Find where the given text appears and provide that cell's center as (X, Y) coordinate. 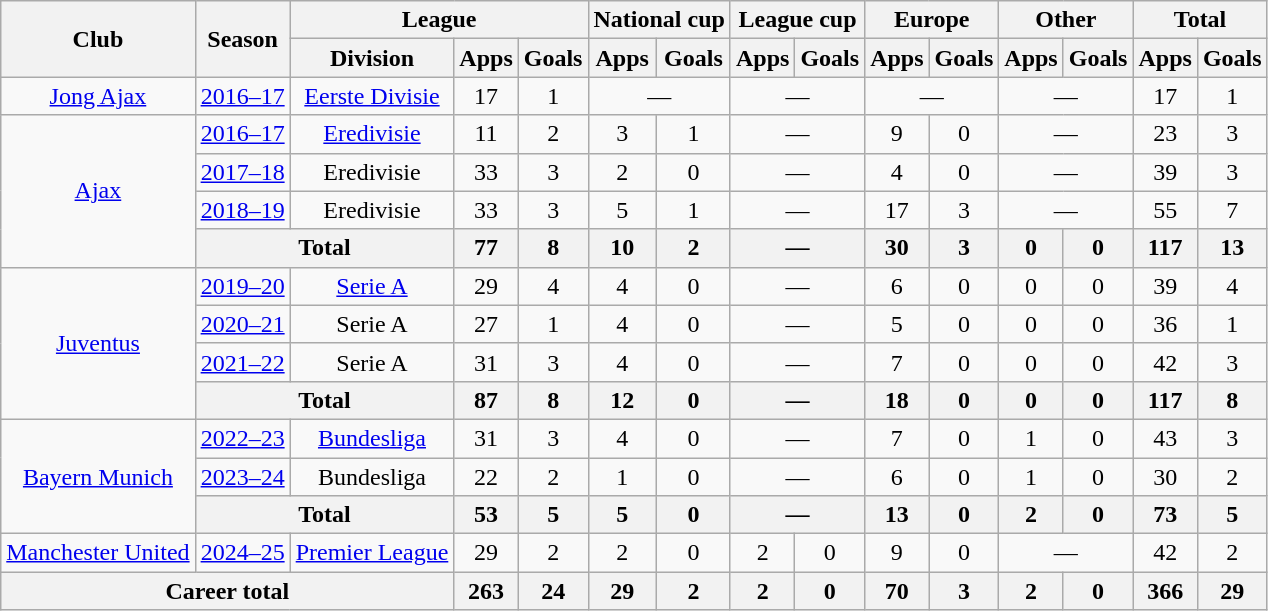
2018–19 (242, 210)
Manchester United (98, 553)
23 (1165, 134)
League (439, 20)
Career total (228, 591)
77 (486, 248)
Europe (932, 20)
10 (622, 248)
53 (486, 515)
Premier League (372, 553)
2022–23 (242, 438)
2023–24 (242, 477)
43 (1165, 438)
73 (1165, 515)
2017–18 (242, 172)
Club (98, 39)
263 (486, 591)
Eerste Divisie (372, 96)
2019–20 (242, 286)
Other (1066, 20)
Division (372, 58)
2024–25 (242, 553)
Bayern Munich (98, 476)
Season (242, 39)
11 (486, 134)
87 (486, 400)
22 (486, 477)
Ajax (98, 191)
27 (486, 324)
League cup (797, 20)
18 (897, 400)
36 (1165, 324)
2020–21 (242, 324)
Juventus (98, 343)
12 (622, 400)
366 (1165, 591)
24 (553, 591)
55 (1165, 210)
2021–22 (242, 362)
Jong Ajax (98, 96)
National cup (659, 20)
70 (897, 591)
